Scan for the cell matching the given text and deliver its (x, y) coordinate at center. 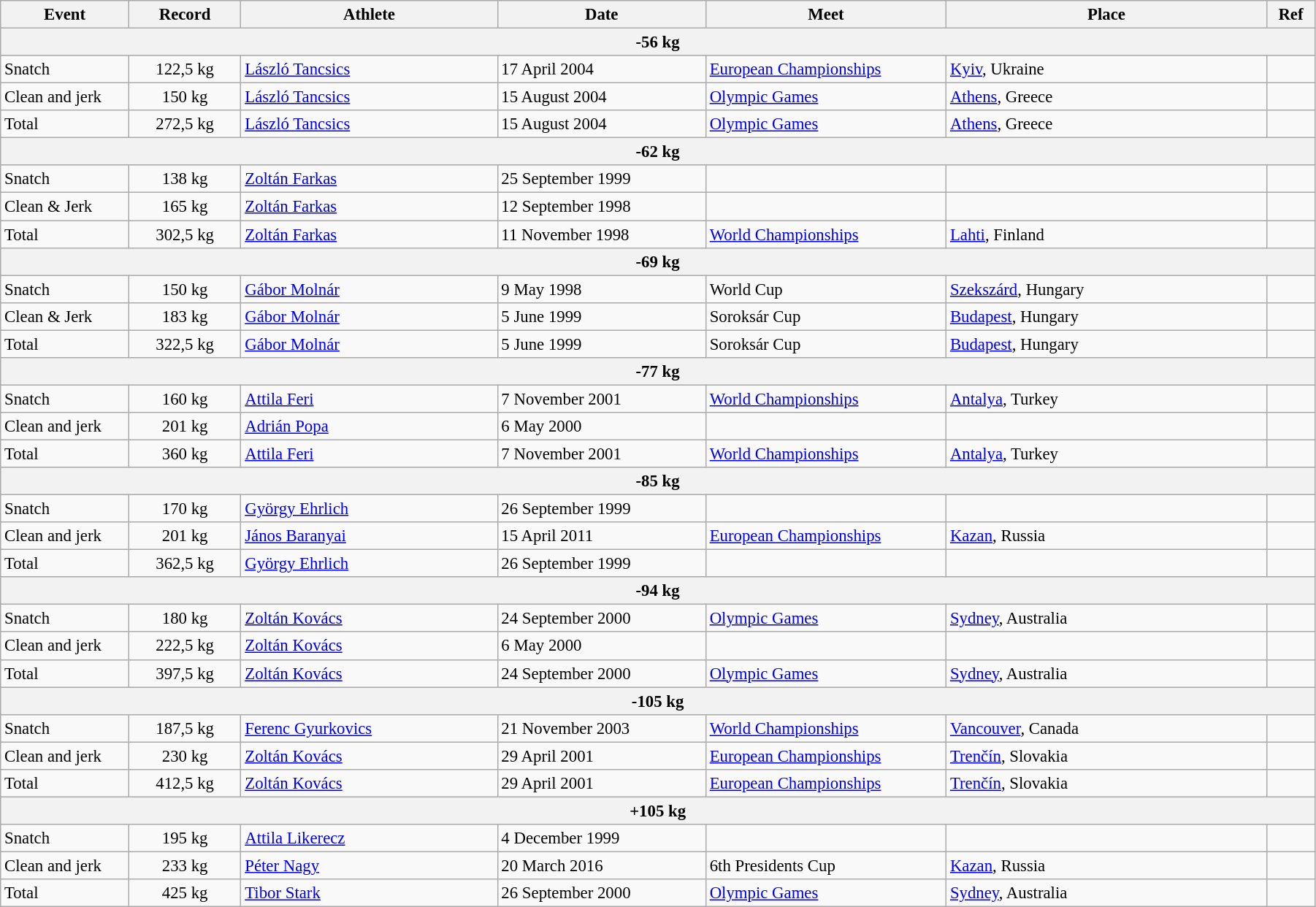
12 September 1998 (602, 207)
Adrián Popa (370, 426)
Record (185, 15)
-77 kg (658, 372)
302,5 kg (185, 234)
-94 kg (658, 591)
-62 kg (658, 152)
Event (65, 15)
362,5 kg (185, 564)
+105 kg (658, 811)
-85 kg (658, 481)
397,5 kg (185, 673)
11 November 1998 (602, 234)
230 kg (185, 756)
233 kg (185, 865)
6th Presidents Cup (825, 865)
-105 kg (658, 701)
360 kg (185, 453)
Ref (1291, 15)
195 kg (185, 838)
Attila Likerecz (370, 838)
4 December 1999 (602, 838)
20 March 2016 (602, 865)
Szekszárd, Hungary (1107, 289)
187,5 kg (185, 728)
9 May 1998 (602, 289)
272,5 kg (185, 124)
Péter Nagy (370, 865)
222,5 kg (185, 646)
21 November 2003 (602, 728)
180 kg (185, 619)
425 kg (185, 893)
26 September 2000 (602, 893)
165 kg (185, 207)
Tibor Stark (370, 893)
Kyiv, Ukraine (1107, 69)
122,5 kg (185, 69)
322,5 kg (185, 344)
17 April 2004 (602, 69)
160 kg (185, 399)
Date (602, 15)
Vancouver, Canada (1107, 728)
25 September 1999 (602, 179)
Lahti, Finland (1107, 234)
138 kg (185, 179)
183 kg (185, 316)
Ferenc Gyurkovics (370, 728)
15 April 2011 (602, 536)
Meet (825, 15)
Place (1107, 15)
-69 kg (658, 261)
János Baranyai (370, 536)
Athlete (370, 15)
412,5 kg (185, 784)
170 kg (185, 509)
World Cup (825, 289)
-56 kg (658, 42)
